Provide the (X, Y) coordinate of the cell's center where the given text is located.  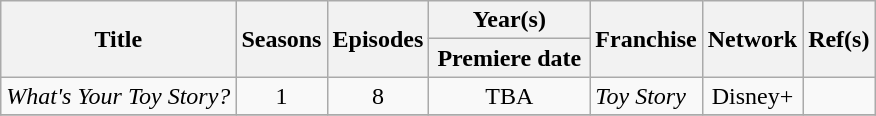
8 (378, 96)
Seasons (282, 39)
Toy Story (646, 96)
Premiere date (510, 58)
Franchise (646, 39)
Title (118, 39)
What's Your Toy Story? (118, 96)
1 (282, 96)
Network (752, 39)
Ref(s) (839, 39)
TBA (510, 96)
Year(s) (510, 20)
Disney+ (752, 96)
Episodes (378, 39)
